Find where the given text appears and provide that cell's center as (X, Y) coordinate. 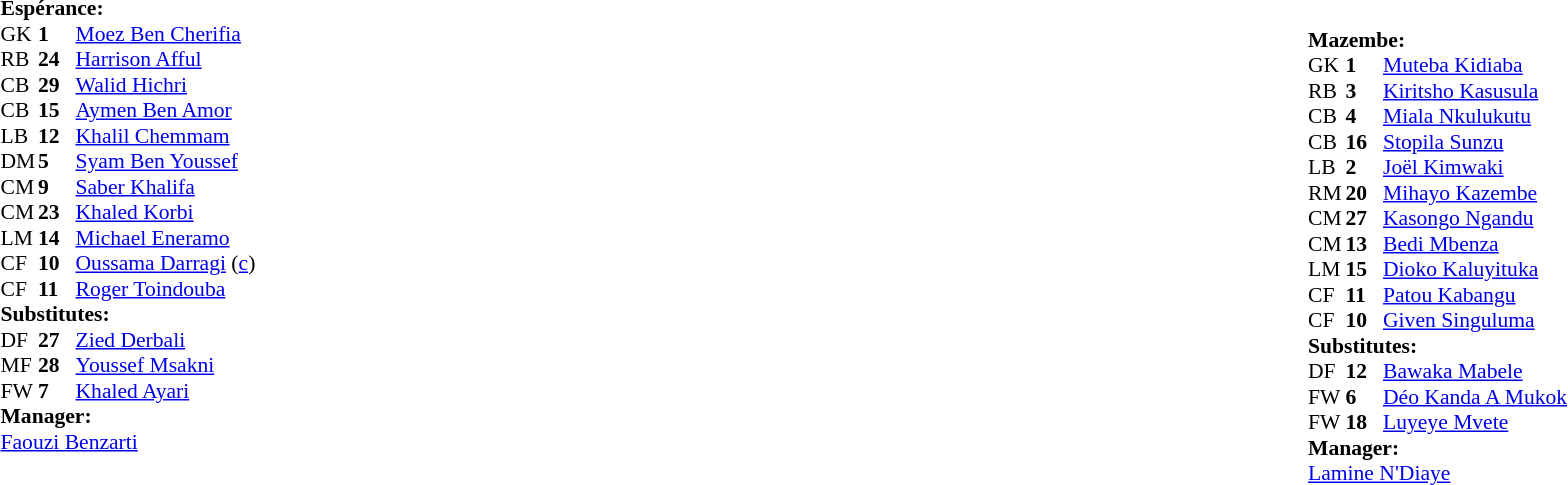
13 (1365, 244)
16 (1365, 142)
Kasongo Ngandu (1475, 219)
Bawaka Mabele (1475, 371)
Zied Derbali (166, 340)
Saber Khalifa (166, 187)
Khaled Korbi (166, 213)
RM (1327, 193)
Aymen Ben Amor (166, 111)
Youssef Msakni (166, 365)
Khalil Chemmam (166, 136)
Harrison Afful (166, 59)
Joël Kimwaki (1475, 167)
23 (57, 213)
Muteba Kidiaba (1475, 65)
MF (19, 365)
Patou Kabangu (1475, 295)
Roger Toindouba (166, 289)
Oussama Darragi (c) (166, 263)
Michael Eneramo (166, 238)
Déo Kanda A Mukok (1475, 397)
6 (1365, 397)
14 (57, 238)
5 (57, 161)
28 (57, 365)
20 (1365, 193)
Luyeye Mvete (1475, 423)
Mazembe: (1438, 40)
2 (1365, 167)
9 (57, 187)
Moez Ben Cherifia (166, 34)
Syam Ben Youssef (166, 161)
Bedi Mbenza (1475, 244)
18 (1365, 423)
Dioko Kaluyituka (1475, 269)
Faouzi Benzarti (128, 442)
Stopila Sunzu (1475, 142)
4 (1365, 117)
Kiritsho Kasusula (1475, 91)
DM (19, 161)
3 (1365, 91)
Miala Nkulukutu (1475, 117)
Given Singuluma (1475, 321)
29 (57, 85)
Mihayo Kazembe (1475, 193)
24 (57, 59)
Walid Hichri (166, 85)
7 (57, 391)
Khaled Ayari (166, 391)
